Identify which cell holds the provided text, then report its (x, y) central coordinate. 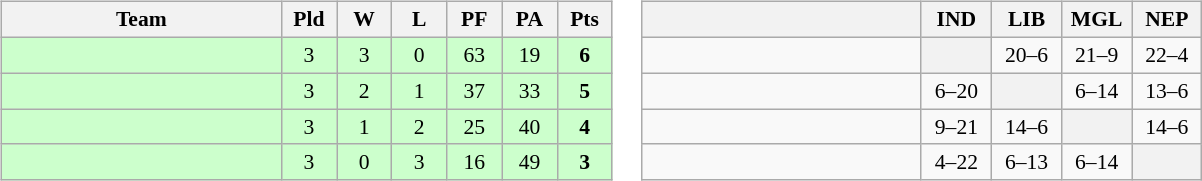
19 (530, 55)
IND (956, 20)
Pts (584, 20)
W (364, 20)
16 (474, 162)
PF (474, 20)
9–21 (956, 127)
LIB (1026, 20)
6–20 (956, 91)
4 (584, 127)
NEP (1167, 20)
13–6 (1167, 91)
33 (530, 91)
5 (584, 91)
63 (474, 55)
21–9 (1097, 55)
37 (474, 91)
6–13 (1026, 162)
25 (474, 127)
22–4 (1167, 55)
40 (530, 127)
6 (584, 55)
4–22 (956, 162)
PA (530, 20)
L (420, 20)
Pld (308, 20)
Team (141, 20)
MGL (1097, 20)
49 (530, 162)
20–6 (1026, 55)
